Identify which cell holds the provided text, then report its (X, Y) central coordinate. 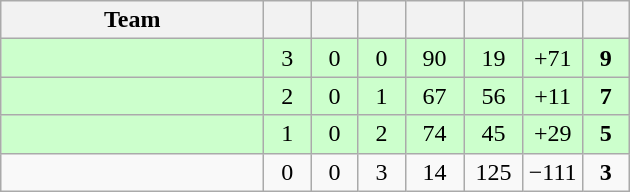
14 (434, 172)
125 (494, 172)
+11 (552, 96)
7 (606, 96)
19 (494, 58)
+71 (552, 58)
+29 (552, 134)
90 (434, 58)
−111 (552, 172)
Team (132, 20)
5 (606, 134)
45 (494, 134)
56 (494, 96)
9 (606, 58)
74 (434, 134)
67 (434, 96)
